Pinpoint the cell where the given text exists, returning its [x, y] midpoint coordinate. 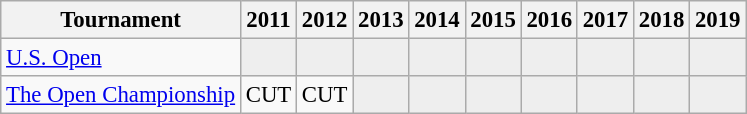
2017 [605, 20]
2018 [661, 20]
Tournament [121, 20]
2011 [268, 20]
2012 [325, 20]
2015 [493, 20]
2016 [549, 20]
The Open Championship [121, 95]
2013 [381, 20]
2014 [437, 20]
U.S. Open [121, 58]
2019 [718, 20]
